Return (x, y) of the center of cell containing provided text 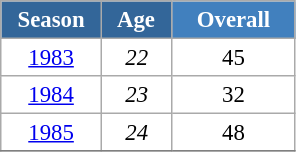
22 (136, 58)
Age (136, 20)
1985 (52, 133)
Overall (234, 20)
24 (136, 133)
23 (136, 95)
1983 (52, 58)
32 (234, 95)
48 (234, 133)
1984 (52, 95)
45 (234, 58)
Season (52, 20)
